Determine the (X, Y) coordinate at the center of the cell enclosing the given text.  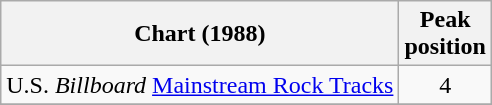
Peakposition (445, 34)
4 (445, 85)
Chart (1988) (200, 34)
U.S. Billboard Mainstream Rock Tracks (200, 85)
